Capture the cell that displays the provided text and extract its [x, y] central coordinate. 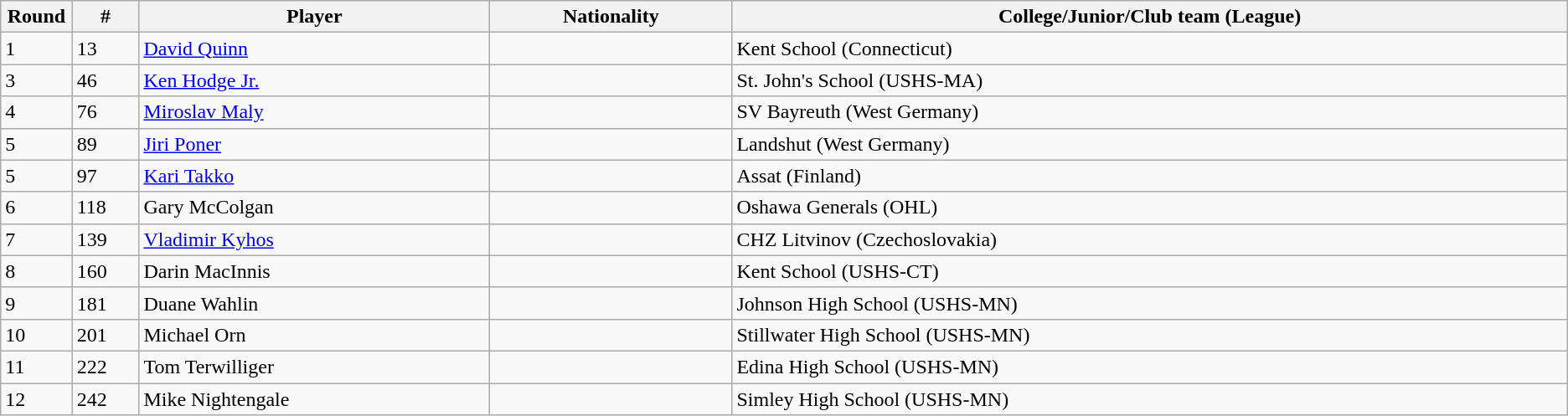
Gary McColgan [315, 208]
College/Junior/Club team (League) [1149, 17]
3 [37, 80]
13 [106, 49]
Kent School (Connecticut) [1149, 49]
242 [106, 399]
Tom Terwilliger [315, 367]
8 [37, 271]
Stillwater High School (USHS-MN) [1149, 335]
1 [37, 49]
Jiri Poner [315, 144]
118 [106, 208]
Miroslav Maly [315, 112]
12 [37, 399]
9 [37, 303]
222 [106, 367]
St. John's School (USHS-MA) [1149, 80]
11 [37, 367]
10 [37, 335]
Kari Takko [315, 176]
Michael Orn [315, 335]
Oshawa Generals (OHL) [1149, 208]
Johnson High School (USHS-MN) [1149, 303]
SV Bayreuth (West Germany) [1149, 112]
# [106, 17]
Vladimir Kyhos [315, 239]
Round [37, 17]
97 [106, 176]
Darin MacInnis [315, 271]
Landshut (West Germany) [1149, 144]
201 [106, 335]
4 [37, 112]
Nationality [611, 17]
160 [106, 271]
David Quinn [315, 49]
7 [37, 239]
76 [106, 112]
46 [106, 80]
Simley High School (USHS-MN) [1149, 399]
6 [37, 208]
Duane Wahlin [315, 303]
Player [315, 17]
Kent School (USHS-CT) [1149, 271]
139 [106, 239]
Mike Nightengale [315, 399]
Ken Hodge Jr. [315, 80]
CHZ Litvinov (Czechoslovakia) [1149, 239]
Assat (Finland) [1149, 176]
181 [106, 303]
89 [106, 144]
Edina High School (USHS-MN) [1149, 367]
